Determine the (x, y) coordinate at the center of the cell enclosing the given text.  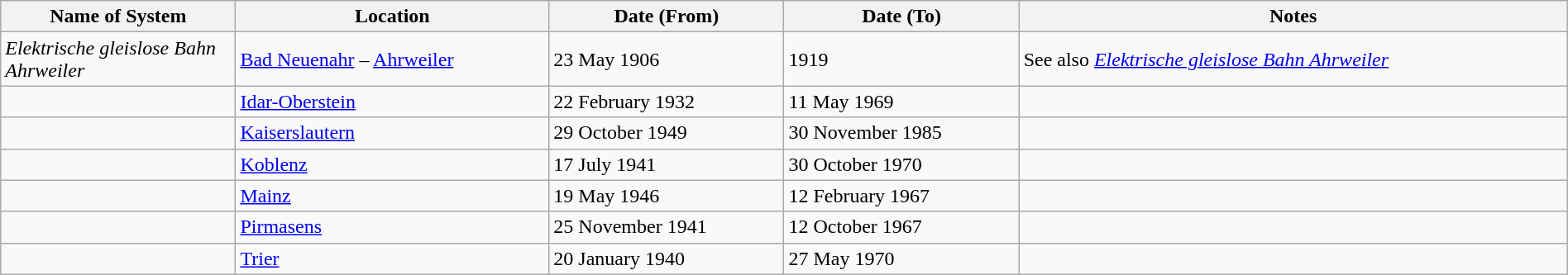
Location (392, 17)
12 February 1967 (901, 196)
Mainz (392, 196)
20 January 1940 (667, 258)
17 July 1941 (667, 164)
Elektrische gleislose Bahn Ahrweiler (118, 59)
25 November 1941 (667, 227)
Bad Neuenahr – Ahrweiler (392, 59)
23 May 1906 (667, 59)
27 May 1970 (901, 258)
Name of System (118, 17)
Koblenz (392, 164)
22 February 1932 (667, 102)
See also Elektrische gleislose Bahn Ahrweiler (1293, 59)
Kaiserslautern (392, 133)
12 October 1967 (901, 227)
19 May 1946 (667, 196)
Date (From) (667, 17)
11 May 1969 (901, 102)
30 October 1970 (901, 164)
1919 (901, 59)
29 October 1949 (667, 133)
30 November 1985 (901, 133)
Date (To) (901, 17)
Idar-Oberstein (392, 102)
Pirmasens (392, 227)
Trier (392, 258)
Notes (1293, 17)
